From the cell containing the given text, extract its center point as (X, Y) coordinate. 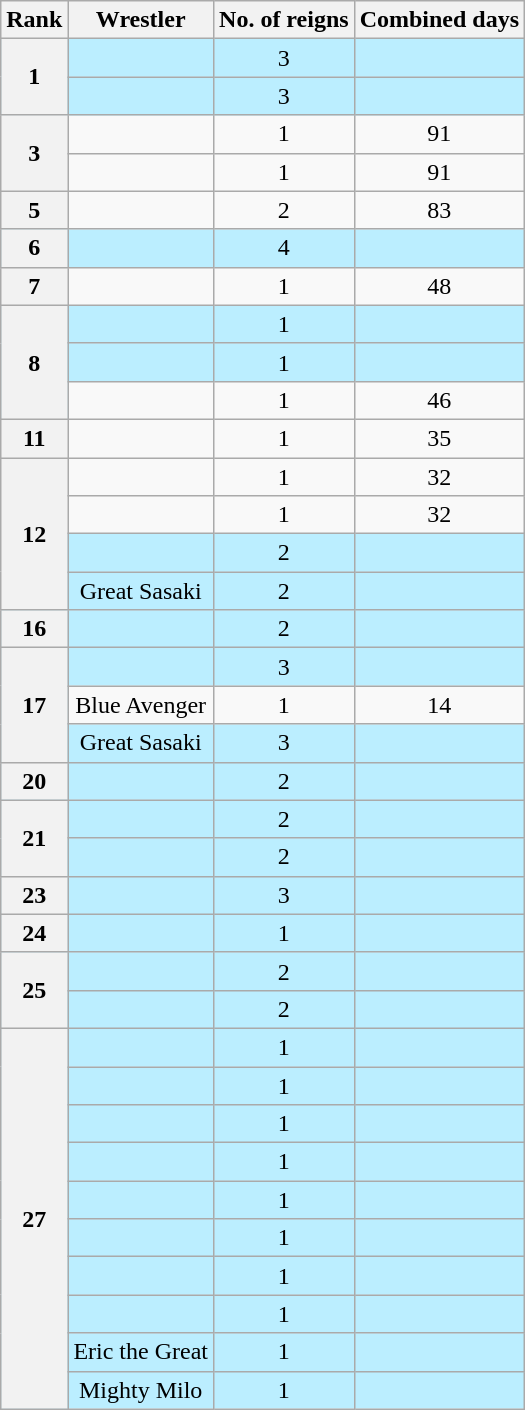
35 (439, 438)
20 (34, 781)
27 (34, 1218)
83 (439, 210)
8 (34, 362)
5 (34, 210)
Combined days (439, 20)
No. of reigns (284, 20)
14 (439, 705)
Mighty Milo (141, 1390)
12 (34, 534)
46 (439, 400)
24 (34, 933)
23 (34, 895)
Wrestler (141, 20)
21 (34, 838)
4 (284, 248)
Blue Avenger (141, 705)
25 (34, 990)
Eric the Great (141, 1352)
48 (439, 286)
Rank (34, 20)
17 (34, 705)
7 (34, 286)
11 (34, 438)
16 (34, 629)
6 (34, 248)
